Identify which cell holds the provided text, then report its (X, Y) central coordinate. 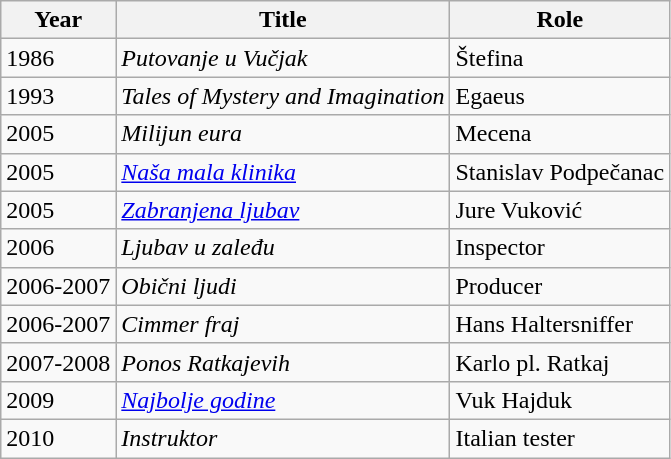
Naša mala klinika (283, 172)
Mecena (560, 134)
2010 (58, 438)
Instruktor (283, 438)
Jure Vuković (560, 210)
Ponos Ratkajevih (283, 362)
Putovanje u Vučjak (283, 58)
Karlo pl. Ratkaj (560, 362)
1986 (58, 58)
2007-2008 (58, 362)
Italian tester (560, 438)
2006 (58, 248)
Producer (560, 286)
Cimmer fraj (283, 324)
Štefina (560, 58)
Vuk Hajduk (560, 400)
Najbolje godine (283, 400)
2009 (58, 400)
Milijun eura (283, 134)
Tales of Mystery and Imagination (283, 96)
Zabranjena ljubav (283, 210)
Role (560, 20)
Year (58, 20)
Hans Haltersniffer (560, 324)
Stanislav Podpečanac (560, 172)
Ljubav u zaleđu (283, 248)
Obični ljudi (283, 286)
Title (283, 20)
Inspector (560, 248)
Egaeus (560, 96)
1993 (58, 96)
